Pinpoint the cell where the given text exists, returning its [x, y] midpoint coordinate. 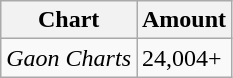
Amount [184, 20]
Gaon Charts [69, 58]
24,004+ [184, 58]
Chart [69, 20]
